Detect which cell encompasses the target text, then output its (x, y) center coordinate. 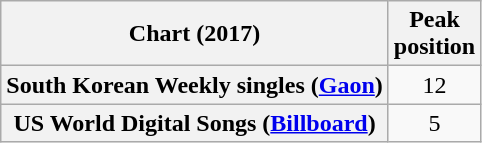
South Korean Weekly singles (Gaon) (195, 85)
Chart (2017) (195, 34)
Peakposition (434, 34)
US World Digital Songs (Billboard) (195, 123)
5 (434, 123)
12 (434, 85)
